Scan for the cell matching the given text and deliver its [x, y] coordinate at center. 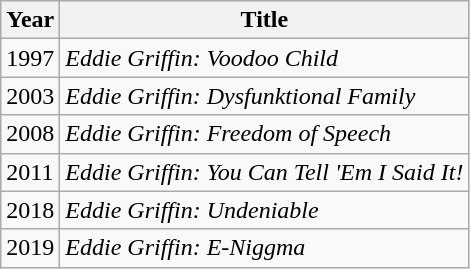
Eddie Griffin: Dysfunktional Family [264, 96]
Eddie Griffin: Undeniable [264, 210]
2011 [30, 172]
Title [264, 20]
2018 [30, 210]
Eddie Griffin: E-Niggma [264, 248]
2003 [30, 96]
Year [30, 20]
Eddie Griffin: Freedom of Speech [264, 134]
2008 [30, 134]
Eddie Griffin: Voodoo Child [264, 58]
Eddie Griffin: You Can Tell 'Em I Said It! [264, 172]
2019 [30, 248]
1997 [30, 58]
